For the text-containing cell, return its midpoint in [X, Y] coordinate format. 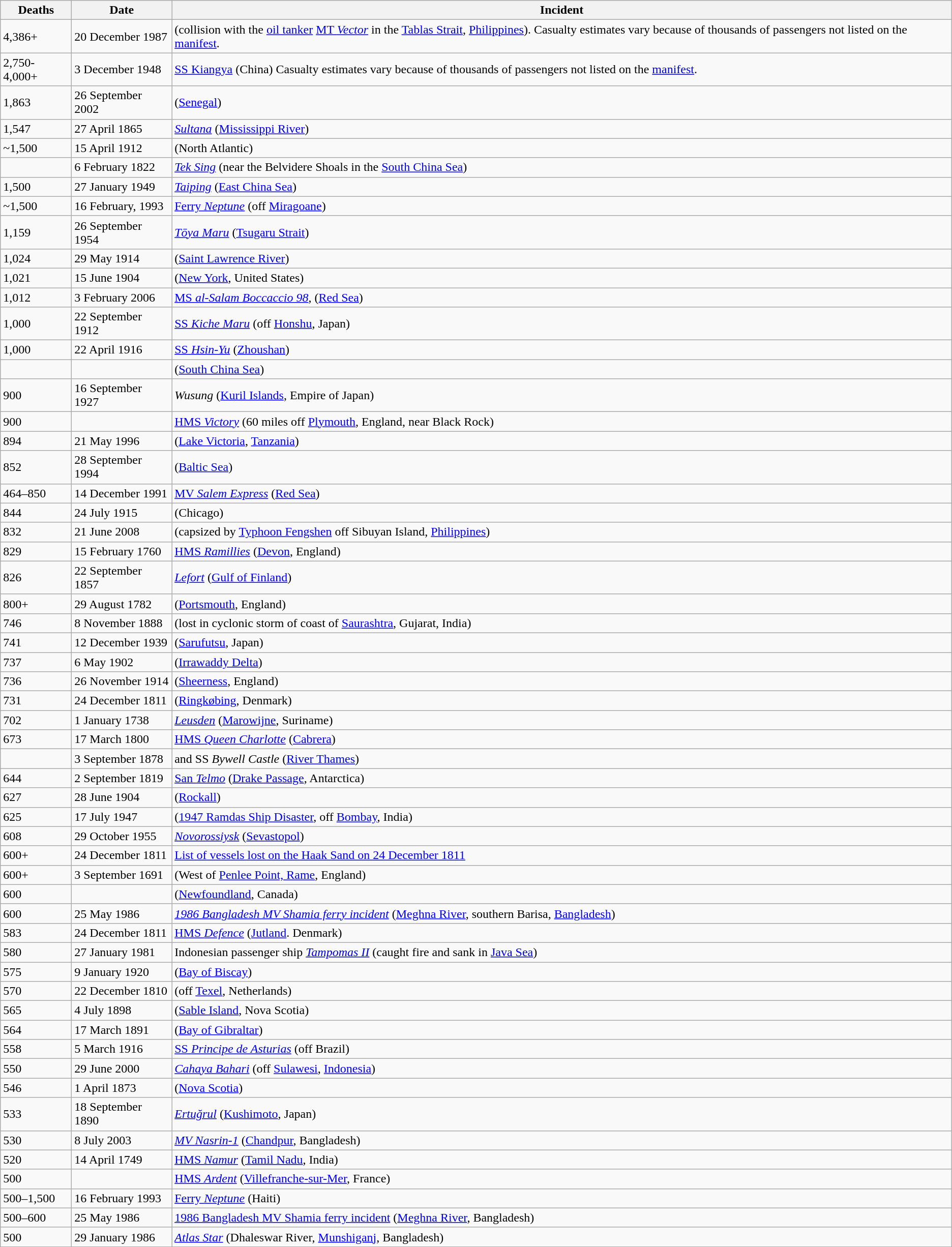
1,863 [36, 103]
Taiping (East China Sea) [562, 187]
22 September 1857 [122, 578]
29 June 2000 [122, 1068]
(Saint Lawrence River) [562, 258]
Tek Sing (near the Belvidere Shoals in the South China Sea) [562, 167]
Deaths [36, 10]
Ferry Neptune (Haiti) [562, 1198]
(Sarufutsu, Japan) [562, 642]
(Senegal) [562, 103]
14 December 1991 [122, 493]
(New York, United States) [562, 278]
(Rockall) [562, 797]
(capsized by Typhoon Fengshen off Sibuyan Island, Philippines) [562, 532]
1,547 [36, 129]
800+ [36, 604]
2,750-4,000+ [36, 69]
520 [36, 1160]
Novorossiysk (Sevastopol) [562, 836]
844 [36, 513]
MV Salem Express (Red Sea) [562, 493]
22 September 1912 [122, 323]
565 [36, 1011]
6 February 1822 [122, 167]
HMS Queen Charlotte (Cabrera) [562, 739]
Date [122, 10]
29 May 1914 [122, 258]
(1947 Ramdas Ship Disaster, off Bombay, India) [562, 817]
27 April 1865 [122, 129]
16 February, 1993 [122, 206]
3 September 1691 [122, 875]
583 [36, 933]
17 March 1800 [122, 739]
26 September 2002 [122, 103]
(off Texel, Netherlands) [562, 991]
575 [36, 972]
29 October 1955 [122, 836]
(Portsmouth, England) [562, 604]
1986 Bangladesh MV Shamia ferry incident (Meghna River, southern Barisa, Bangladesh) [562, 913]
Indonesian passenger ship Tampomas II (caught fire and sank in Java Sea) [562, 952]
852 [36, 467]
894 [36, 441]
List of vessels lost on the Haak Sand on 24 December 1811 [562, 855]
MS al-Salam Boccaccio 98, (Red Sea) [562, 298]
546 [36, 1088]
533 [36, 1114]
Ertuğrul (Kushimoto, Japan) [562, 1114]
4,386+ [36, 37]
SS Kiche Maru (off Honshu, Japan) [562, 323]
(Bay of Biscay) [562, 972]
9 January 1920 [122, 972]
736 [36, 681]
1,159 [36, 232]
Incident [562, 10]
1 January 1738 [122, 720]
500–1,500 [36, 1198]
8 July 2003 [122, 1140]
731 [36, 701]
(Bay of Gibraltar) [562, 1030]
564 [36, 1030]
464–850 [36, 493]
(Sheerness, England) [562, 681]
Lefort (Gulf of Finland) [562, 578]
Wusung (Kuril Islands, Empire of Japan) [562, 396]
3 September 1878 [122, 759]
1,012 [36, 298]
20 December 1987 [122, 37]
and SS Bywell Castle (River Thames) [562, 759]
(Ringkøbing, Denmark) [562, 701]
21 June 2008 [122, 532]
16 September 1927 [122, 396]
22 December 1810 [122, 991]
558 [36, 1049]
17 March 1891 [122, 1030]
1,024 [36, 258]
(North Atlantic) [562, 148]
4 July 1898 [122, 1011]
HMS Namur (Tamil Nadu, India) [562, 1160]
SS Hsin-Yu (Zhoushan) [562, 350]
29 January 1986 [122, 1237]
(Baltic Sea) [562, 467]
644 [36, 778]
1986 Bangladesh MV Shamia ferry incident (Meghna River, Bangladesh) [562, 1218]
26 September 1954 [122, 232]
530 [36, 1140]
832 [36, 532]
3 December 1948 [122, 69]
26 November 1914 [122, 681]
627 [36, 797]
673 [36, 739]
27 January 1949 [122, 187]
550 [36, 1068]
(lost in cyclonic storm of coast of Saurashtra, Gujarat, India) [562, 623]
28 June 1904 [122, 797]
1 April 1873 [122, 1088]
1,021 [36, 278]
Sultana (Mississippi River) [562, 129]
HMS Ramillies (Devon, England) [562, 551]
San Telmo (Drake Passage, Antarctica) [562, 778]
1,500 [36, 187]
500–600 [36, 1218]
MV Nasrin-1 (Chandpur, Bangladesh) [562, 1140]
(Lake Victoria, Tanzania) [562, 441]
5 March 1916 [122, 1049]
625 [36, 817]
17 July 1947 [122, 817]
(Irrawaddy Delta) [562, 662]
22 April 1916 [122, 350]
HMS Victory (60 miles off Plymouth, England, near Black Rock) [562, 422]
570 [36, 991]
15 June 1904 [122, 278]
580 [36, 952]
829 [36, 551]
2 September 1819 [122, 778]
746 [36, 623]
(Newfoundland, Canada) [562, 894]
Tōya Maru (Tsugaru Strait) [562, 232]
29 August 1782 [122, 604]
737 [36, 662]
18 September 1890 [122, 1114]
Leusden (Marowijne, Suriname) [562, 720]
(West of Penlee Point, Rame, England) [562, 875]
8 November 1888 [122, 623]
608 [36, 836]
16 February 1993 [122, 1198]
Cahaya Bahari (off Sulawesi, Indonesia) [562, 1068]
(South China Sea) [562, 369]
SS Kiangya (China) Casualty estimates vary because of thousands of passengers not listed on the manifest. [562, 69]
741 [36, 642]
826 [36, 578]
27 January 1981 [122, 952]
28 September 1994 [122, 467]
15 April 1912 [122, 148]
SS Principe de Asturias (off Brazil) [562, 1049]
14 April 1749 [122, 1160]
15 February 1760 [122, 551]
(Sable Island, Nova Scotia) [562, 1011]
3 February 2006 [122, 298]
HMS Ardent (Villefranche-sur-Mer, France) [562, 1179]
702 [36, 720]
6 May 1902 [122, 662]
Ferry Neptune (off Miragoane) [562, 206]
Atlas Star (Dhaleswar River, Munshiganj, Bangladesh) [562, 1237]
(Nova Scotia) [562, 1088]
HMS Defence (Jutland. Denmark) [562, 933]
21 May 1996 [122, 441]
(Chicago) [562, 513]
12 December 1939 [122, 642]
24 July 1915 [122, 513]
